Detect which cell encompasses the target text, then output its (x, y) center coordinate. 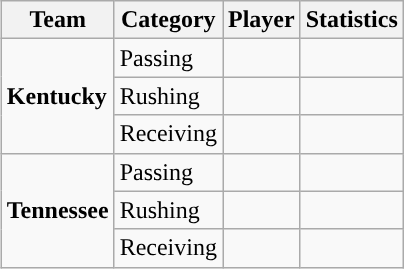
Team (58, 20)
Statistics (352, 20)
Tennessee (58, 210)
Kentucky (58, 96)
Player (261, 20)
Category (168, 20)
